Extract the (X, Y) coordinate from the center of the cell holding the provided text.  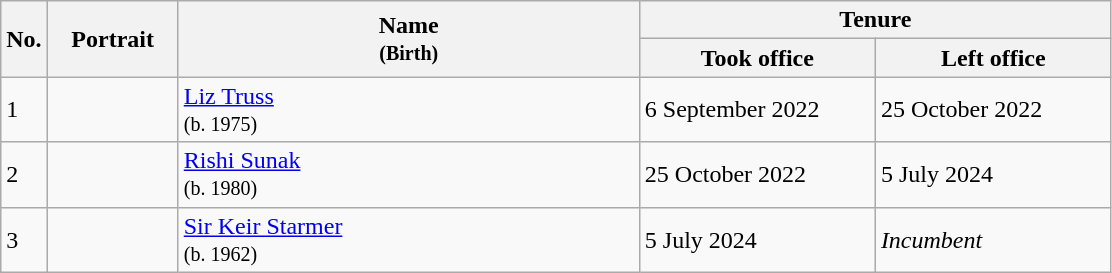
3 (24, 240)
Rishi Sunak(b. 1980) (408, 174)
Left office (993, 58)
1 (24, 110)
6 September 2022 (757, 110)
Liz Truss(b. 1975) (408, 110)
Name(Birth) (408, 39)
2 (24, 174)
Incumbent (993, 240)
Sir Keir Starmer(b. 1962) (408, 240)
Took office (757, 58)
No. (24, 39)
Portrait (112, 39)
Tenure (875, 20)
